Pinpoint the cell where the given text exists, returning its (X, Y) midpoint coordinate. 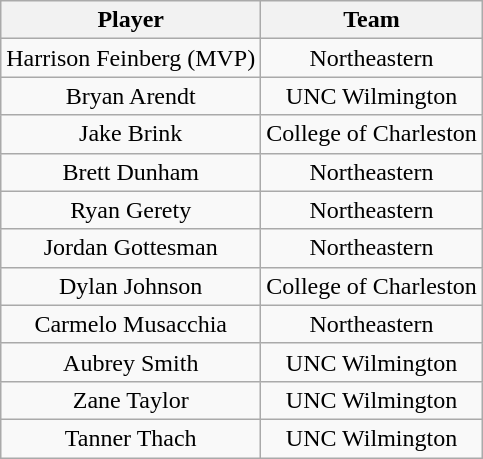
Harrison Feinberg (MVP) (131, 58)
Aubrey Smith (131, 362)
Jordan Gottesman (131, 248)
Dylan Johnson (131, 286)
Carmelo Musacchia (131, 324)
Ryan Gerety (131, 210)
Player (131, 20)
Jake Brink (131, 134)
Tanner Thach (131, 438)
Brett Dunham (131, 172)
Zane Taylor (131, 400)
Team (372, 20)
Bryan Arendt (131, 96)
